Scan for the cell matching the given text and deliver its (X, Y) coordinate at center. 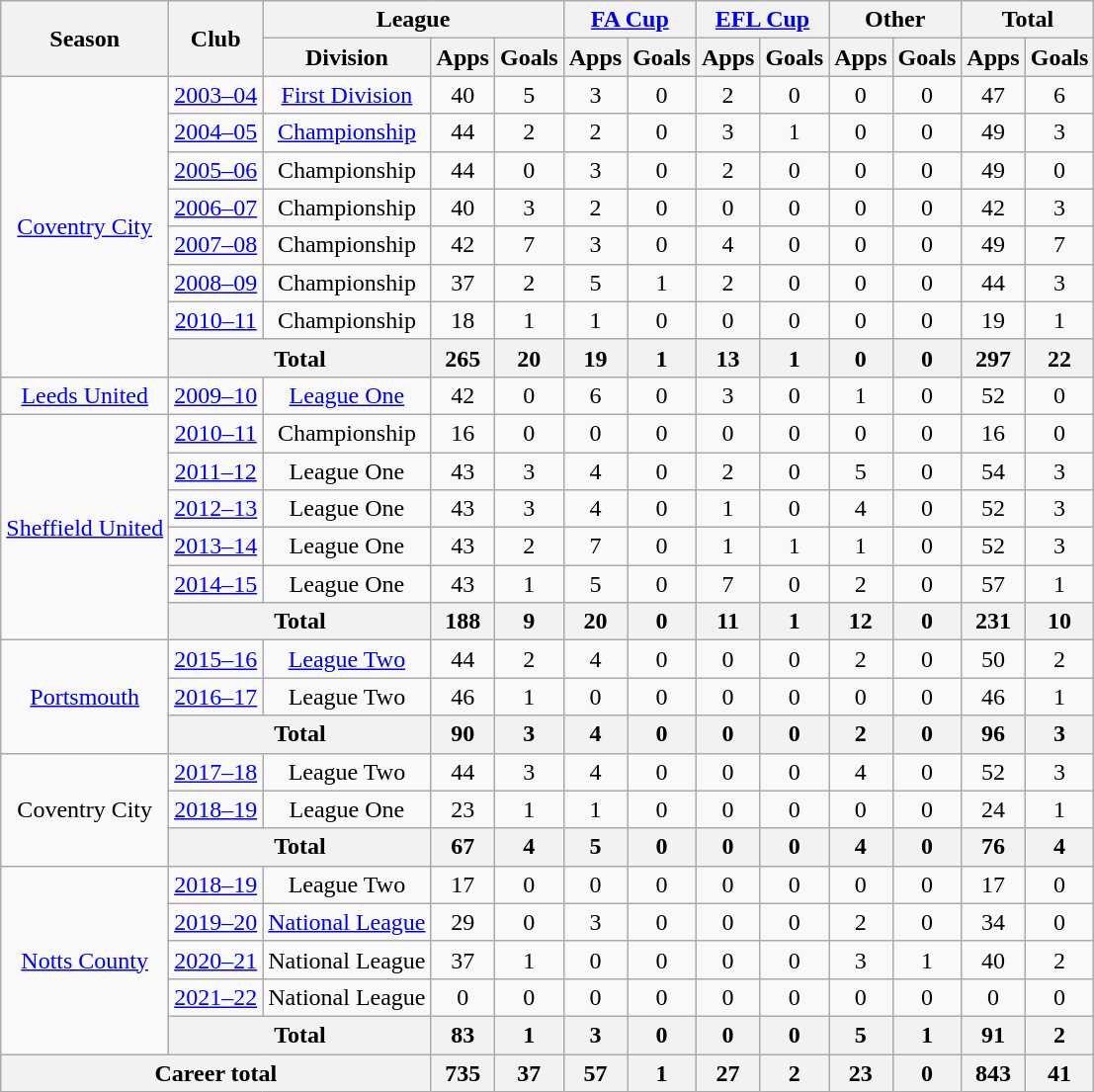
297 (993, 358)
Club (215, 39)
Season (85, 39)
2017–18 (215, 772)
27 (727, 1072)
11 (727, 622)
843 (993, 1072)
2012–13 (215, 509)
90 (463, 734)
2021–22 (215, 997)
2019–20 (215, 922)
231 (993, 622)
24 (993, 809)
Division (347, 57)
2006–07 (215, 208)
Sheffield United (85, 527)
2008–09 (215, 283)
47 (993, 95)
54 (993, 471)
2014–15 (215, 584)
2004–05 (215, 132)
735 (463, 1072)
2015–16 (215, 659)
34 (993, 922)
41 (1059, 1072)
EFL Cup (762, 20)
50 (993, 659)
2003–04 (215, 95)
12 (861, 622)
29 (463, 922)
FA Cup (630, 20)
265 (463, 358)
18 (463, 320)
League (413, 20)
22 (1059, 358)
2005–06 (215, 170)
2020–21 (215, 960)
83 (463, 1035)
9 (529, 622)
2013–14 (215, 546)
67 (463, 847)
Notts County (85, 960)
91 (993, 1035)
188 (463, 622)
76 (993, 847)
2016–17 (215, 697)
Other (895, 20)
2011–12 (215, 471)
2007–08 (215, 245)
13 (727, 358)
Portsmouth (85, 697)
First Division (347, 95)
2009–10 (215, 395)
96 (993, 734)
10 (1059, 622)
Career total (215, 1072)
Leeds United (85, 395)
